For the text-containing cell, return its midpoint in [x, y] coordinate format. 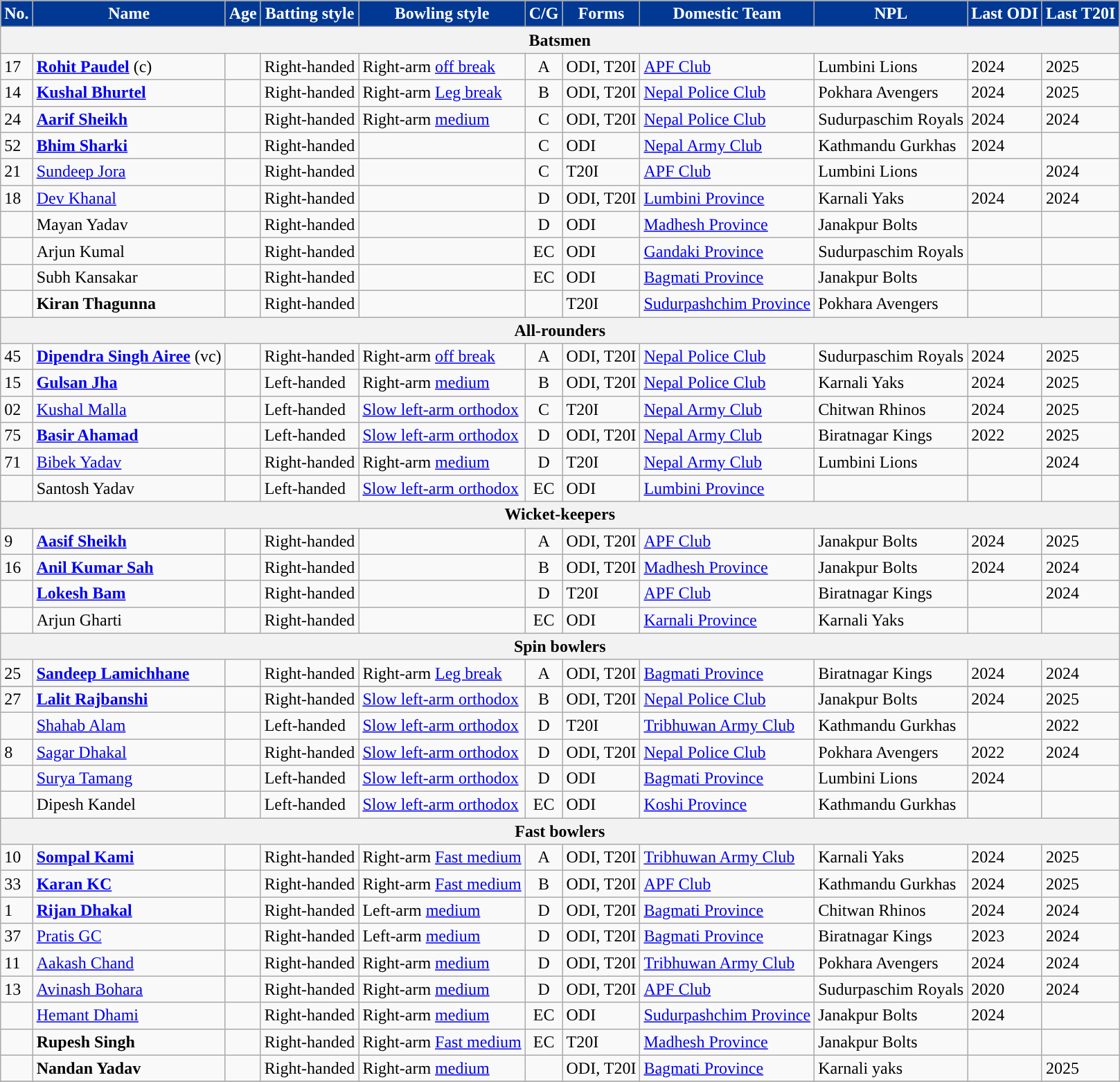
Rupesh Singh [129, 1042]
Koshi Province [727, 805]
Kiran Thagunna [129, 303]
Hemant Dhami [129, 1016]
14 [17, 93]
Sagar Dhakal [129, 752]
Lokesh Bam [129, 594]
Nandan Yadav [129, 1068]
NPL [891, 14]
Batsmen [560, 40]
Last T20I [1081, 14]
8 [17, 752]
17 [17, 66]
Rohit Paudel (c) [129, 66]
Last ODI [1005, 14]
71 [17, 462]
Dipesh Kandel [129, 805]
Mayan Yadav [129, 224]
Arjun Kumal [129, 251]
2020 [1005, 989]
Dev Khanal [129, 198]
Aarif Sheikh [129, 119]
52 [17, 145]
75 [17, 436]
Lalit Rajbanshi [129, 699]
Shahab Alam [129, 725]
16 [17, 567]
25 [17, 673]
Age [242, 14]
Spin bowlers [560, 646]
C/G [544, 14]
Surya Tamang [129, 779]
Wicket-keepers [560, 515]
18 [17, 198]
15 [17, 383]
24 [17, 119]
45 [17, 357]
Name [129, 14]
Kushal Bhurtel [129, 93]
Karan KC [129, 884]
Dipendra Singh Airee (vc) [129, 357]
Avinash Bohara [129, 989]
Gandaki Province [727, 251]
Bibek Yadav [129, 462]
Pratis GC [129, 937]
All-rounders [560, 330]
9 [17, 541]
11 [17, 963]
1 [17, 910]
Forms [601, 14]
2023 [1005, 937]
Sundeep Jora [129, 172]
Anil Kumar Sah [129, 567]
Basir Ahamad [129, 436]
Arjun Gharti [129, 620]
Karnali yaks [891, 1068]
Bhim Sharki [129, 145]
Domestic Team [727, 14]
Sompal Kami [129, 858]
Kushal Malla [129, 409]
Sandeep Lamichhane [129, 673]
Karnali Province [727, 620]
Rijan Dhakal [129, 910]
37 [17, 937]
33 [17, 884]
Fast bowlers [560, 831]
10 [17, 858]
13 [17, 989]
Batting style [310, 14]
Aasif Sheikh [129, 541]
Gulsan Jha [129, 383]
Bowling style [442, 14]
Subh Kansakar [129, 277]
27 [17, 699]
Aakash Chand [129, 963]
02 [17, 409]
No. [17, 14]
21 [17, 172]
Santosh Yadav [129, 488]
